Extract the (X, Y) coordinate from the center of the cell holding the provided text.  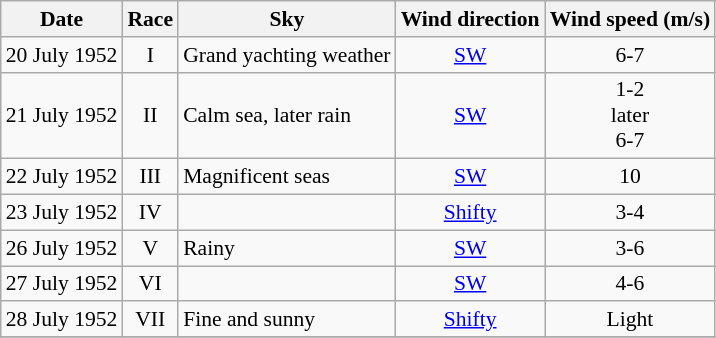
Sky (287, 19)
21 July 1952 (62, 116)
20 July 1952 (62, 55)
IV (150, 213)
III (150, 177)
23 July 1952 (62, 213)
4-6 (630, 284)
VI (150, 284)
Calm sea, later rain (287, 116)
10 (630, 177)
I (150, 55)
1-2later6-7 (630, 116)
Race (150, 19)
22 July 1952 (62, 177)
V (150, 248)
Fine and sunny (287, 320)
6-7 (630, 55)
3-4 (630, 213)
28 July 1952 (62, 320)
3-6 (630, 248)
II (150, 116)
Wind direction (470, 19)
26 July 1952 (62, 248)
Wind speed (m/s) (630, 19)
Grand yachting weather (287, 55)
Rainy (287, 248)
Light (630, 320)
VII (150, 320)
27 July 1952 (62, 284)
Magnificent seas (287, 177)
Date (62, 19)
